Return (x, y) of the center of cell containing provided text 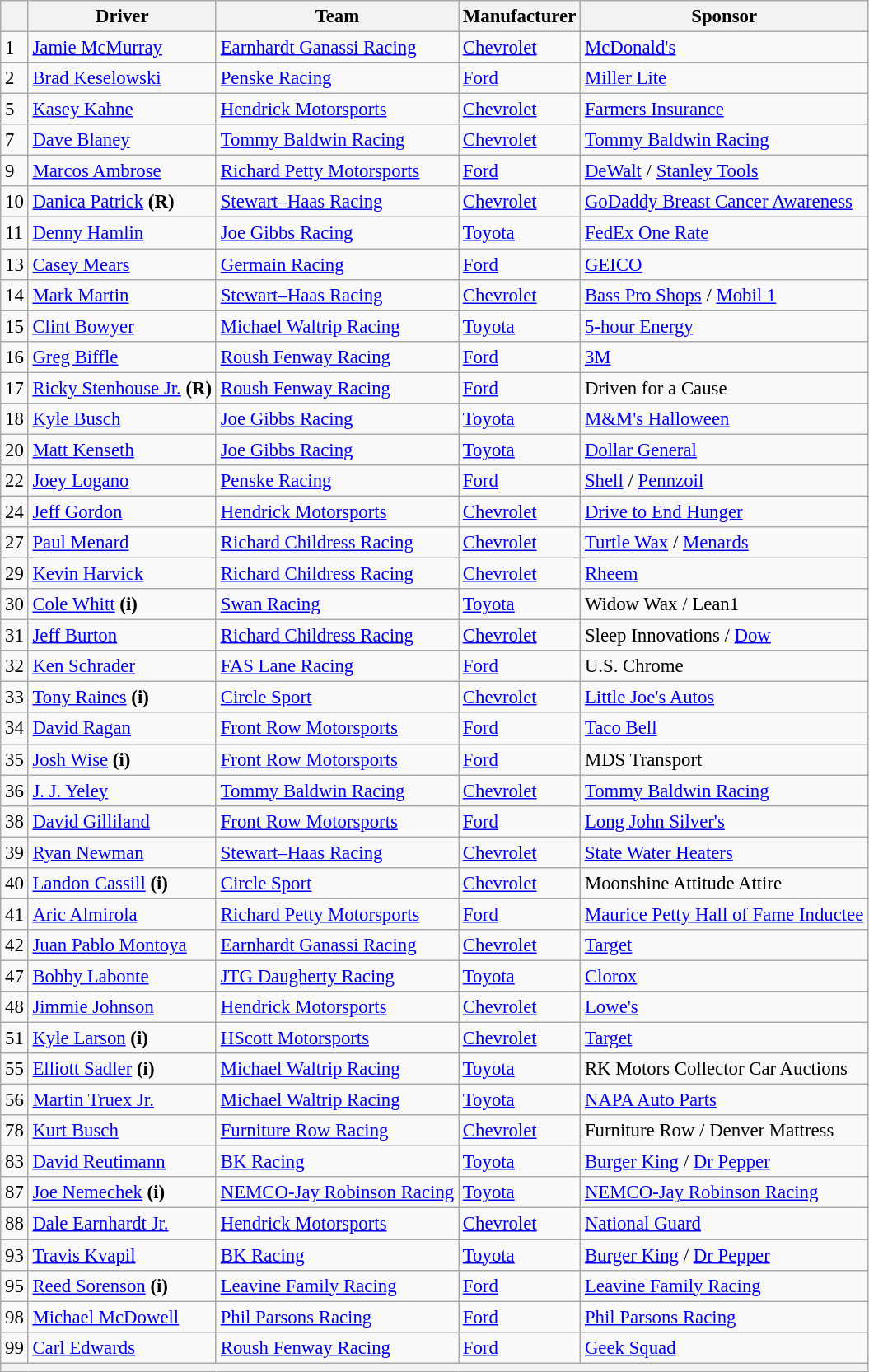
Brad Keselowski (122, 78)
Danica Patrick (R) (122, 202)
47 (15, 976)
Sleep Innovations / Dow (725, 636)
FedEx One Rate (725, 233)
14 (15, 295)
7 (15, 140)
51 (15, 1038)
Maurice Petty Hall of Fame Inductee (725, 914)
42 (15, 945)
Rheem (725, 574)
Jeff Gordon (122, 511)
Dollar General (725, 450)
Cole Whitt (i) (122, 604)
Furniture Row Racing (337, 1131)
Kurt Busch (122, 1131)
10 (15, 202)
Germain Racing (337, 264)
Casey Mears (122, 264)
Bobby Labonte (122, 976)
2 (15, 78)
16 (15, 357)
J. J. Yeley (122, 791)
1 (15, 48)
98 (15, 1317)
18 (15, 419)
17 (15, 388)
Farmers Insurance (725, 110)
13 (15, 264)
Geek Squad (725, 1347)
Sponsor (725, 16)
Dave Blaney (122, 140)
MDS Transport (725, 759)
Shell / Pennzoil (725, 481)
11 (15, 233)
39 (15, 852)
88 (15, 1224)
5-hour Energy (725, 326)
87 (15, 1193)
Marcos Ambrose (122, 171)
Carl Edwards (122, 1347)
Ryan Newman (122, 852)
U.S. Chrome (725, 666)
Moonshine Attitude Attire (725, 884)
Dale Earnhardt Jr. (122, 1224)
Aric Almirola (122, 914)
33 (15, 698)
Paul Menard (122, 543)
Bass Pro Shops / Mobil 1 (725, 295)
Clorox (725, 976)
Miller Lite (725, 78)
Jeff Burton (122, 636)
35 (15, 759)
5 (15, 110)
Denny Hamlin (122, 233)
NAPA Auto Parts (725, 1100)
Lowe's (725, 1007)
Widow Wax / Lean1 (725, 604)
Manufacturer (519, 16)
Martin Truex Jr. (122, 1100)
20 (15, 450)
Little Joe's Autos (725, 698)
FAS Lane Racing (337, 666)
36 (15, 791)
3M (725, 357)
Landon Cassill (i) (122, 884)
Ricky Stenhouse Jr. (R) (122, 388)
Turtle Wax / Menards (725, 543)
Taco Bell (725, 729)
22 (15, 481)
95 (15, 1286)
David Reutimann (122, 1162)
41 (15, 914)
29 (15, 574)
31 (15, 636)
Driven for a Cause (725, 388)
40 (15, 884)
Drive to End Hunger (725, 511)
Tony Raines (i) (122, 698)
Clint Bowyer (122, 326)
56 (15, 1100)
Juan Pablo Montoya (122, 945)
Swan Racing (337, 604)
83 (15, 1162)
Joe Nemechek (i) (122, 1193)
38 (15, 821)
32 (15, 666)
34 (15, 729)
9 (15, 171)
David Ragan (122, 729)
93 (15, 1255)
Driver (122, 16)
48 (15, 1007)
Kyle Larson (i) (122, 1038)
27 (15, 543)
Josh Wise (i) (122, 759)
David Gilliland (122, 821)
RK Motors Collector Car Auctions (725, 1069)
Mark Martin (122, 295)
Michael McDowell (122, 1317)
Reed Sorenson (i) (122, 1286)
Kevin Harvick (122, 574)
HScott Motorsports (337, 1038)
DeWalt / Stanley Tools (725, 171)
McDonald's (725, 48)
GEICO (725, 264)
Greg Biffle (122, 357)
Long John Silver's (725, 821)
Ken Schrader (122, 666)
30 (15, 604)
Joey Logano (122, 481)
National Guard (725, 1224)
State Water Heaters (725, 852)
Kyle Busch (122, 419)
Furniture Row / Denver Mattress (725, 1131)
Elliott Sadler (i) (122, 1069)
Travis Kvapil (122, 1255)
M&M's Halloween (725, 419)
Kasey Kahne (122, 110)
15 (15, 326)
GoDaddy Breast Cancer Awareness (725, 202)
24 (15, 511)
78 (15, 1131)
Jimmie Johnson (122, 1007)
99 (15, 1347)
55 (15, 1069)
JTG Daugherty Racing (337, 976)
Matt Kenseth (122, 450)
Jamie McMurray (122, 48)
Team (337, 16)
